Search for the cell housing the specified text and yield its (X, Y) center coordinate. 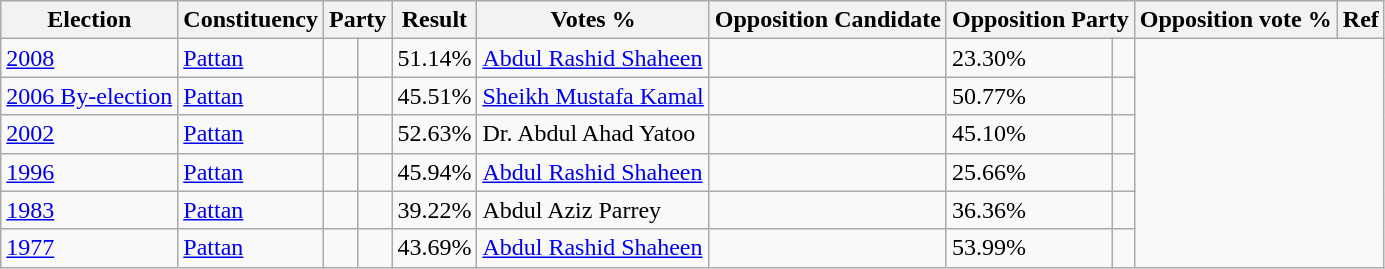
Votes % (593, 20)
25.66% (1029, 172)
Party (358, 20)
1977 (90, 248)
1983 (90, 210)
Election (90, 20)
45.10% (1029, 134)
39.22% (434, 210)
Opposition Candidate (828, 20)
Opposition vote % (1236, 20)
Ref (1360, 20)
Result (434, 20)
50.77% (1029, 96)
36.36% (1029, 210)
2002 (90, 134)
Dr. Abdul Ahad Yatoo (593, 134)
2006 By-election (90, 96)
53.99% (1029, 248)
45.94% (434, 172)
43.69% (434, 248)
Constituency (251, 20)
Abdul Aziz Parrey (593, 210)
23.30% (1029, 58)
Sheikh Mustafa Kamal (593, 96)
52.63% (434, 134)
45.51% (434, 96)
Opposition Party (1040, 20)
51.14% (434, 58)
1996 (90, 172)
2008 (90, 58)
